Scan for the cell matching the given text and deliver its (x, y) coordinate at center. 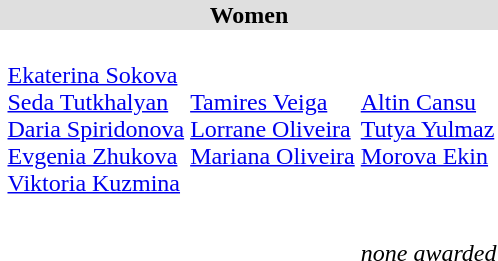
Tamires Veiga Lorrane Oliveira Mariana Oliveira (273, 116)
Altin Cansu Tutya Yulmaz Morova Ekin (428, 116)
Ekaterina Sokova Seda Tutkhalyan Daria Spiridonova Evgenia Zhukova Viktoria Kuzmina (96, 116)
Women (249, 15)
